Locate the cell with the specified text and output its (x, y) center coordinate. 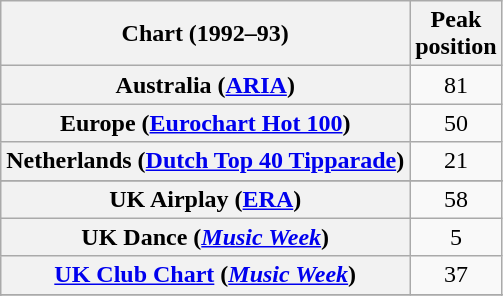
Netherlands (Dutch Top 40 Tipparade) (206, 161)
50 (456, 123)
UK Dance (Music Week) (206, 237)
21 (456, 161)
58 (456, 199)
37 (456, 275)
UK Airplay (ERA) (206, 199)
Peakposition (456, 34)
5 (456, 237)
Chart (1992–93) (206, 34)
81 (456, 85)
Australia (ARIA) (206, 85)
UK Club Chart (Music Week) (206, 275)
Europe (Eurochart Hot 100) (206, 123)
